Provide the [x, y] coordinate of the cell's center where the given text is located.  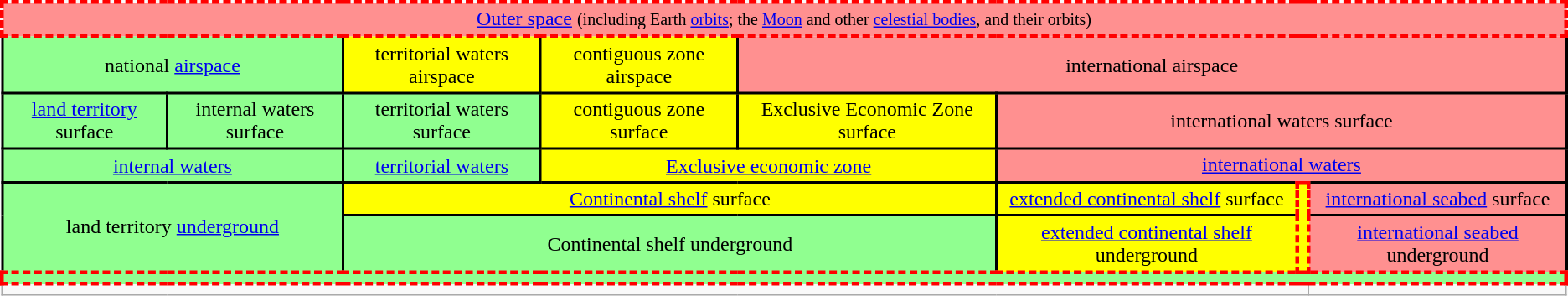
international airspace [1151, 64]
territorial waters surface [442, 121]
international seabed surface [1437, 200]
territorial waters [442, 165]
extended continental shelf underground [1147, 243]
national airspace [173, 64]
international waters surface [1282, 121]
extended continental shelf surface [1147, 200]
Exclusive economic zone [769, 165]
international seabed underground [1437, 243]
territorial waters airspace [442, 64]
land territory surface [84, 121]
Exclusive Economic Zone surface [867, 121]
internal waters [173, 165]
Continental shelf surface [670, 200]
international waters [1282, 165]
internal waters surface [255, 121]
contiguous zone surface [638, 121]
Continental shelf underground [670, 243]
Outer space (including Earth orbits; the Moon and other celestial bodies, and their orbits) [784, 18]
contiguous zone airspace [638, 64]
land territory underground [173, 228]
